Find where the given text appears and provide that cell's center as [x, y] coordinate. 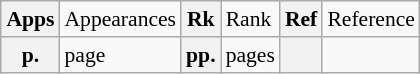
Rk [201, 19]
Rank [250, 19]
Ref [301, 19]
Appearances [120, 19]
pp. [201, 55]
page [120, 55]
Reference [371, 19]
Apps [30, 19]
p. [30, 55]
pages [250, 55]
